Output the [x, y] coordinate of the center of the cell containing the given text.  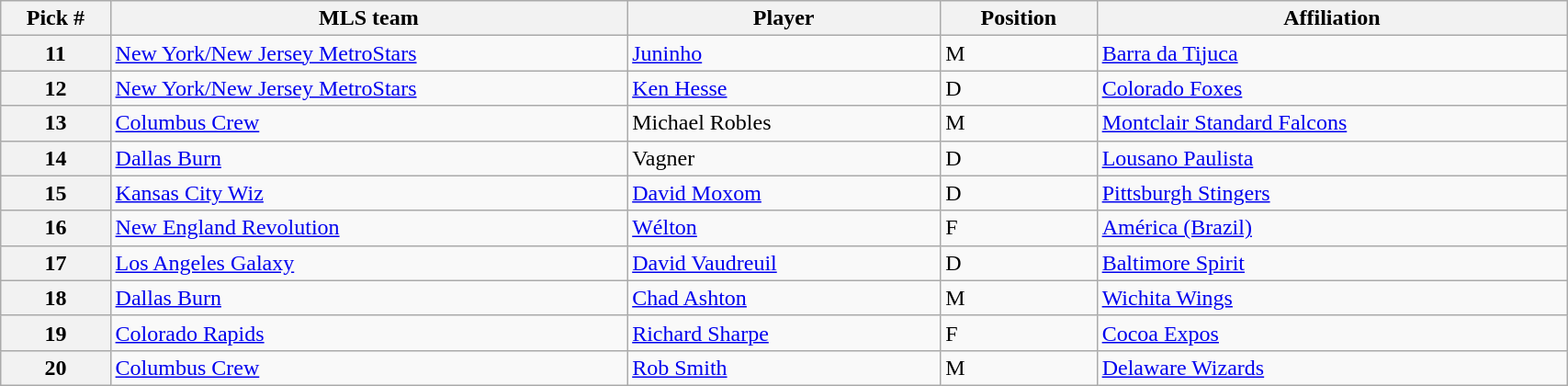
11 [55, 53]
Montclair Standard Falcons [1332, 123]
Pick # [55, 18]
15 [55, 193]
14 [55, 158]
Colorado Rapids [369, 333]
Affiliation [1332, 18]
12 [55, 88]
Position [1019, 18]
13 [55, 123]
América (Brazil) [1332, 228]
Wélton [784, 228]
Rob Smith [784, 368]
Michael Robles [784, 123]
Player [784, 18]
Baltimore Spirit [1332, 263]
18 [55, 298]
Vagner [784, 158]
Juninho [784, 53]
MLS team [369, 18]
16 [55, 228]
Colorado Foxes [1332, 88]
Lousano Paulista [1332, 158]
Pittsburgh Stingers [1332, 193]
New England Revolution [369, 228]
20 [55, 368]
Barra da Tijuca [1332, 53]
Kansas City Wiz [369, 193]
19 [55, 333]
David Vaudreuil [784, 263]
Los Angeles Galaxy [369, 263]
Delaware Wizards [1332, 368]
Chad Ashton [784, 298]
David Moxom [784, 193]
17 [55, 263]
Wichita Wings [1332, 298]
Cocoa Expos [1332, 333]
Richard Sharpe [784, 333]
Ken Hesse [784, 88]
